Determine the [X, Y] coordinate at the center of the cell enclosing the given text.  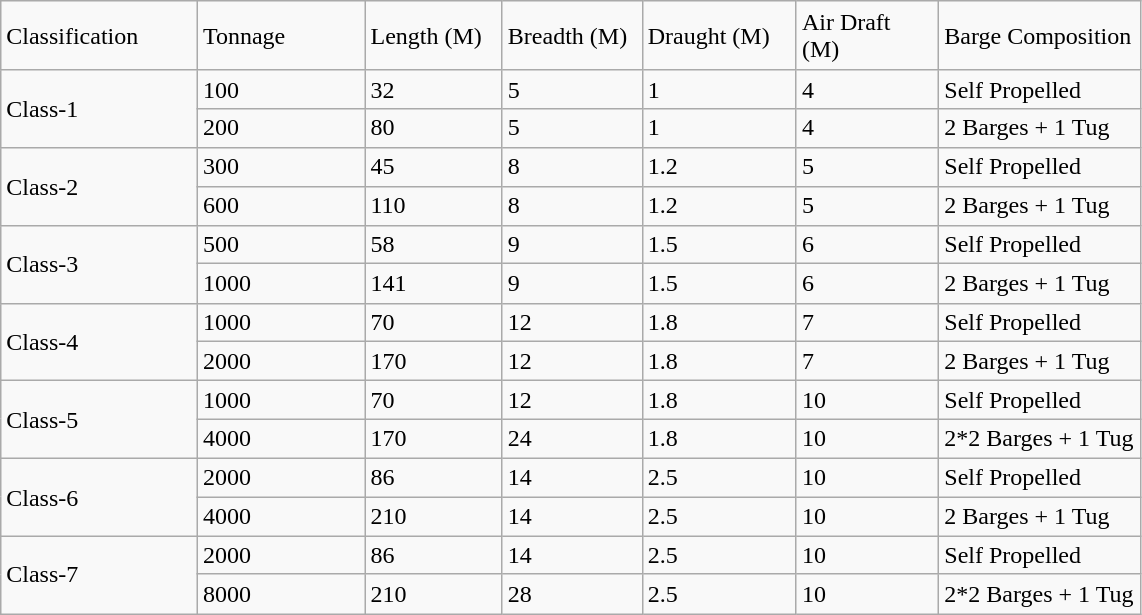
110 [434, 206]
500 [281, 245]
Class-4 [100, 342]
300 [281, 167]
100 [281, 89]
45 [434, 167]
24 [572, 439]
Class-2 [100, 187]
Classification [100, 36]
28 [572, 594]
Class-5 [100, 420]
Barge Composition [1040, 36]
200 [281, 128]
Length (M) [434, 36]
Draught (M) [719, 36]
141 [434, 284]
Class-3 [100, 265]
600 [281, 206]
80 [434, 128]
58 [434, 245]
Breadth (M) [572, 36]
32 [434, 89]
Tonnage [281, 36]
Class-1 [100, 109]
Air Draft (M) [867, 36]
Class-6 [100, 497]
8000 [281, 594]
Class-7 [100, 575]
